From the cell containing the given text, extract its center point as (x, y) coordinate. 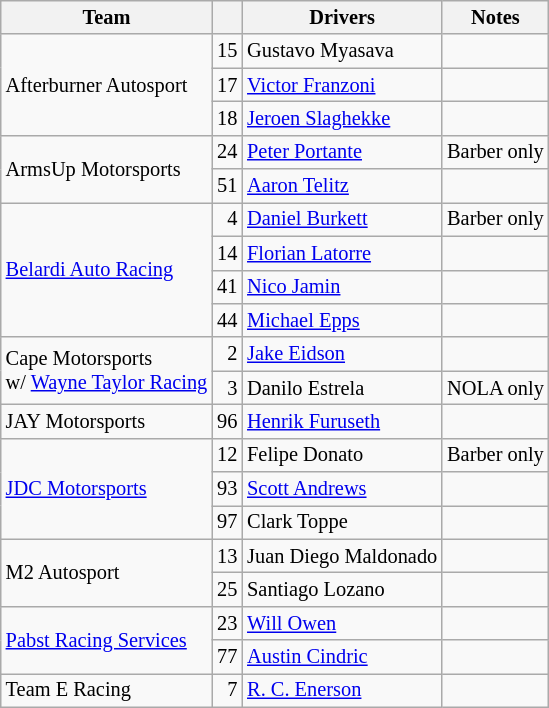
96 (227, 421)
Belardi Auto Racing (106, 270)
25 (227, 589)
Peter Portante (342, 152)
Victor Franzoni (342, 85)
Juan Diego Maldonado (342, 556)
JDC Motorsports (106, 488)
51 (227, 186)
Florian Latorre (342, 253)
41 (227, 287)
15 (227, 51)
13 (227, 556)
Afterburner Autosport (106, 84)
14 (227, 253)
Austin Cindric (342, 657)
Cape Motorsportsw/ Wayne Taylor Racing (106, 370)
97 (227, 522)
Will Owen (342, 623)
JAY Motorsports (106, 421)
Henrik Furuseth (342, 421)
Jake Eidson (342, 354)
Felipe Donato (342, 455)
Nico Jamin (342, 287)
77 (227, 657)
M2 Autosport (106, 572)
Santiago Lozano (342, 589)
Team (106, 17)
7 (227, 690)
ArmsUp Motorsports (106, 168)
Drivers (342, 17)
Gustavo Myasava (342, 51)
23 (227, 623)
2 (227, 354)
18 (227, 118)
Notes (496, 17)
Scott Andrews (342, 489)
Clark Toppe (342, 522)
3 (227, 388)
Team E Racing (106, 690)
Danilo Estrela (342, 388)
93 (227, 489)
NOLA only (496, 388)
R. C. Enerson (342, 690)
Michael Epps (342, 320)
Pabst Racing Services (106, 640)
44 (227, 320)
12 (227, 455)
17 (227, 85)
4 (227, 219)
Daniel Burkett (342, 219)
Jeroen Slaghekke (342, 118)
24 (227, 152)
Aaron Telitz (342, 186)
